From the cell containing the given text, extract its center point as (X, Y) coordinate. 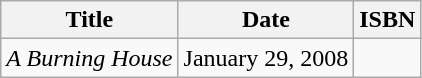
Date (266, 20)
January 29, 2008 (266, 58)
Title (90, 20)
A Burning House (90, 58)
ISBN (388, 20)
